Locate the cell with the specified text and output its (x, y) center coordinate. 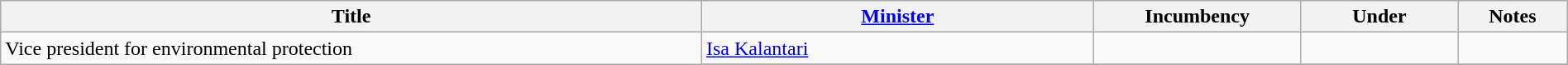
Notes (1513, 17)
Title (351, 17)
Minister (898, 17)
Vice president for environmental protection (351, 48)
Incumbency (1198, 17)
Isa Kalantari (898, 48)
Under (1379, 17)
